Find where the given text appears and provide that cell's center as (x, y) coordinate. 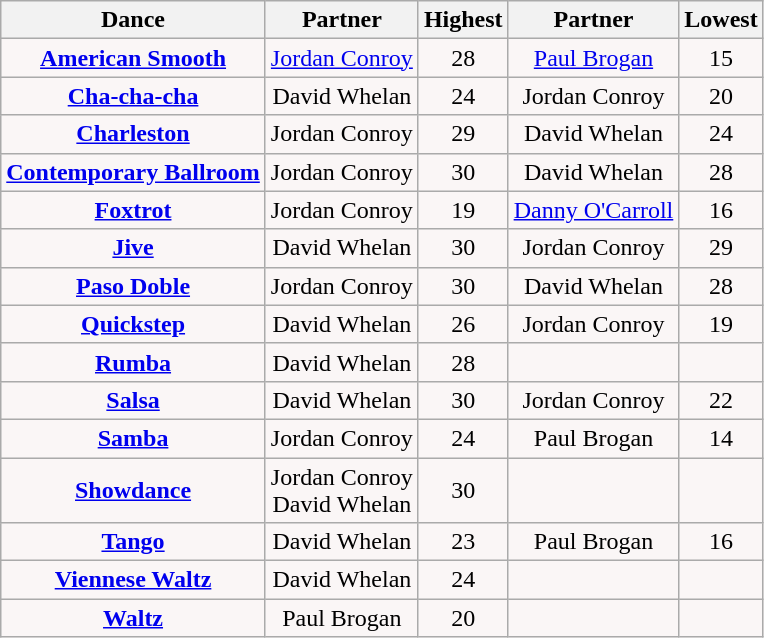
22 (721, 400)
Jordan ConroyDavid Whelan (342, 490)
Contemporary Ballroom (134, 172)
15 (721, 58)
Charleston (134, 134)
Waltz (134, 618)
Samba (134, 438)
Lowest (721, 20)
Showdance (134, 490)
Paso Doble (134, 286)
Danny O'Carroll (594, 210)
Jive (134, 248)
American Smooth (134, 58)
Tango (134, 542)
Foxtrot (134, 210)
26 (463, 324)
Viennese Waltz (134, 580)
14 (721, 438)
23 (463, 542)
Dance (134, 20)
Highest (463, 20)
Salsa (134, 400)
Cha-cha-cha (134, 96)
Quickstep (134, 324)
Rumba (134, 362)
